Provide the (X, Y) coordinate of the cell's center where the given text is located.  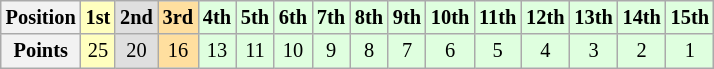
5th (255, 17)
6th (293, 17)
2nd (136, 17)
15th (690, 17)
5 (498, 51)
16 (178, 51)
12th (545, 17)
11 (255, 51)
10th (450, 17)
10 (293, 51)
1st (98, 17)
9 (331, 51)
9th (407, 17)
13th (593, 17)
8 (369, 51)
1 (690, 51)
4th (217, 17)
Position (41, 17)
7th (331, 17)
6 (450, 51)
13 (217, 51)
8th (369, 17)
14th (642, 17)
4 (545, 51)
3 (593, 51)
20 (136, 51)
3rd (178, 17)
7 (407, 51)
25 (98, 51)
11th (498, 17)
2 (642, 51)
Points (41, 51)
